Return (x, y) of the center of cell containing provided text 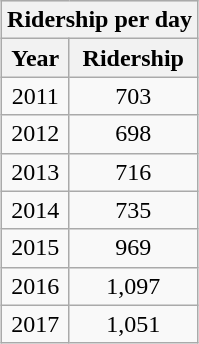
2014 (36, 210)
2017 (36, 324)
2011 (36, 96)
Ridership (134, 58)
716 (134, 172)
Year (36, 58)
Ridership per day (100, 20)
2015 (36, 248)
969 (134, 248)
703 (134, 96)
735 (134, 210)
698 (134, 134)
2012 (36, 134)
2013 (36, 172)
2016 (36, 286)
1,097 (134, 286)
1,051 (134, 324)
